For the text-containing cell, return its midpoint in (x, y) coordinate format. 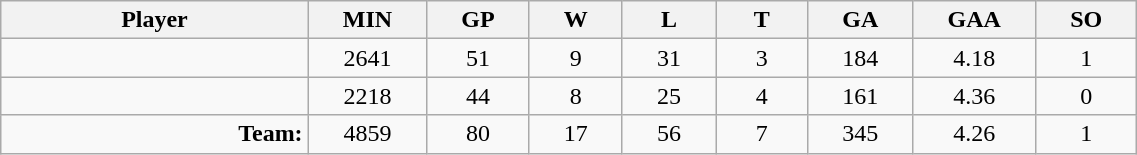
4.26 (974, 134)
3 (762, 58)
2218 (368, 96)
GA (860, 20)
GP (478, 20)
184 (860, 58)
7 (762, 134)
44 (478, 96)
51 (478, 58)
4.36 (974, 96)
8 (576, 96)
4.18 (974, 58)
9 (576, 58)
GAA (974, 20)
W (576, 20)
4 (762, 96)
T (762, 20)
SO (1086, 20)
80 (478, 134)
2641 (368, 58)
56 (668, 134)
MIN (368, 20)
345 (860, 134)
25 (668, 96)
31 (668, 58)
Team: (154, 134)
Player (154, 20)
17 (576, 134)
4859 (368, 134)
L (668, 20)
161 (860, 96)
0 (1086, 96)
